Output the (X, Y) coordinate of the center of the cell containing the given text.  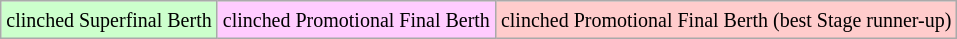
clinched Promotional Final Berth (best Stage runner-up) (726, 20)
clinched Promotional Final Berth (356, 20)
clinched Superfinal Berth (109, 20)
